For the text-containing cell, return its midpoint in [x, y] coordinate format. 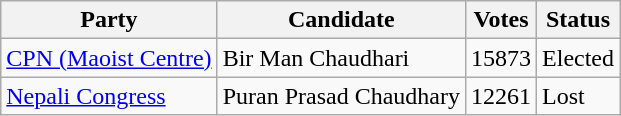
Elected [578, 58]
Votes [500, 20]
12261 [500, 96]
Nepali Congress [109, 96]
Bir Man Chaudhari [341, 58]
Lost [578, 96]
Status [578, 20]
Puran Prasad Chaudhary [341, 96]
15873 [500, 58]
Candidate [341, 20]
Party [109, 20]
CPN (Maoist Centre) [109, 58]
